Locate the cell with the specified text and output its [X, Y] center coordinate. 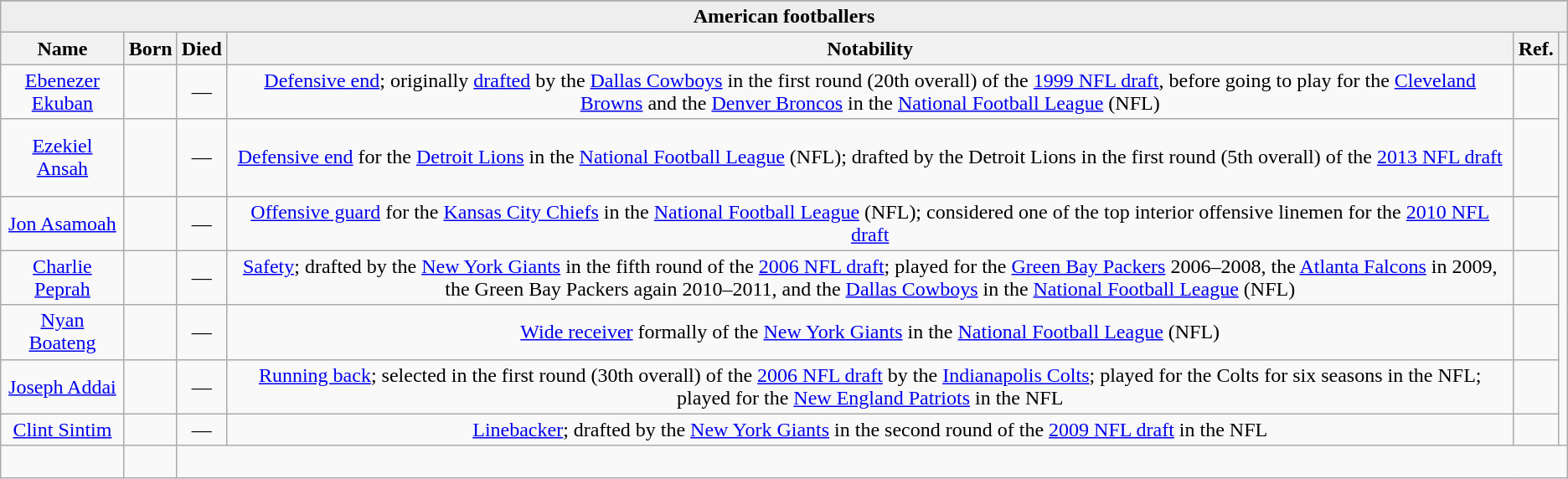
American footballers [784, 17]
Jon Asamoah [62, 223]
Clint Sintim [62, 430]
Ref. [1536, 49]
Name [62, 49]
Notability [869, 49]
Ebenezer Ekuban [62, 92]
Charlie Peprah [62, 278]
Died [201, 49]
Wide receiver formally of the New York Giants in the National Football League (NFL) [869, 332]
Born [151, 49]
Linebacker; drafted by the New York Giants in the second round of the 2009 NFL draft in the NFL [869, 430]
Ezekiel Ansah [62, 157]
Joseph Addai [62, 387]
Nyan Boateng [62, 332]
